Provide the [x, y] coordinate of the cell's center where the given text is located.  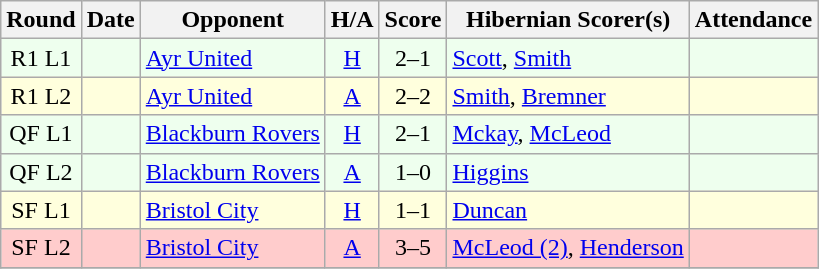
Date [110, 20]
QF L1 [41, 134]
Attendance [753, 20]
SF L2 [41, 248]
McLeod (2), Henderson [568, 248]
R1 L2 [41, 96]
Hibernian Scorer(s) [568, 20]
Round [41, 20]
SF L1 [41, 210]
1–0 [413, 172]
Smith, Bremner [568, 96]
R1 L1 [41, 58]
QF L2 [41, 172]
Scott, Smith [568, 58]
1–1 [413, 210]
Opponent [232, 20]
3–5 [413, 248]
Higgins [568, 172]
2–2 [413, 96]
Mckay, McLeod [568, 134]
Score [413, 20]
Duncan [568, 210]
H/A [352, 20]
